Return the (x, y) coordinate for the center point of the cell that contains the specified text.  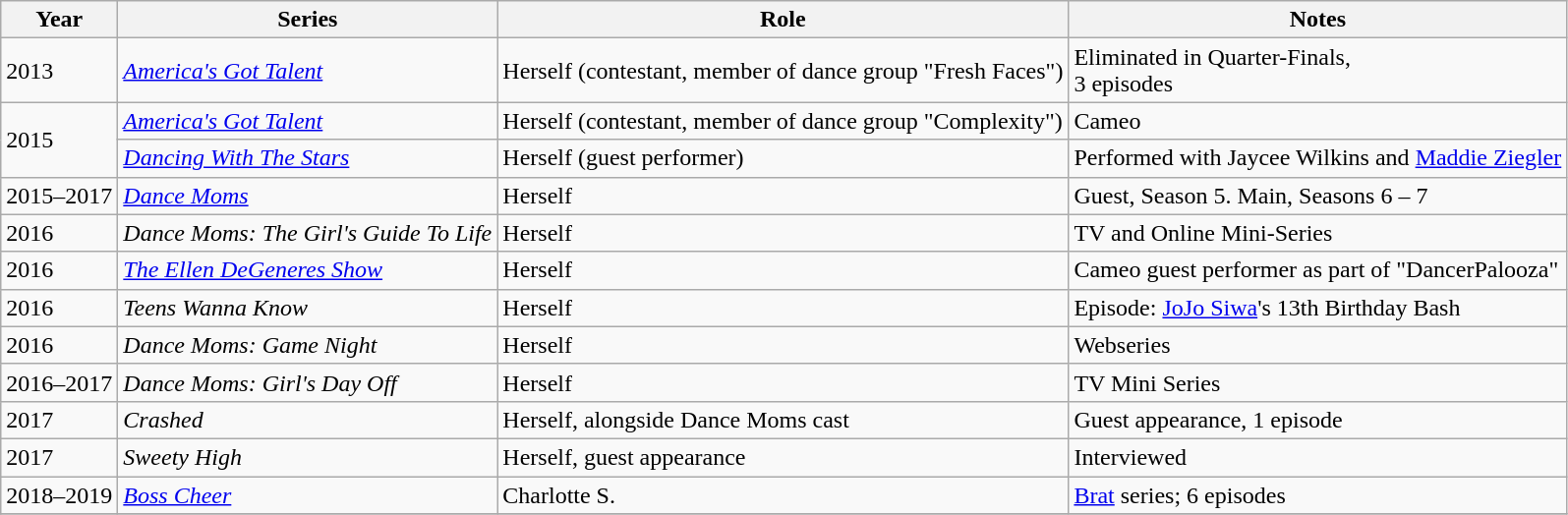
Dance Moms (308, 196)
Dance Moms: Game Night (308, 345)
Dance Moms: Girl's Day Off (308, 382)
Boss Cheer (308, 494)
2016–2017 (59, 382)
Herself, guest appearance (783, 457)
2015 (59, 140)
Guest, Season 5. Main, Seasons 6 – 7 (1317, 196)
Charlotte S. (783, 494)
2013 (59, 71)
Notes (1317, 20)
Sweety High (308, 457)
Webseries (1317, 345)
The Ellen DeGeneres Show (308, 270)
Teens Wanna Know (308, 308)
TV and Online Mini-Series (1317, 233)
Herself (contestant, member of dance group "Complexity") (783, 121)
Interviewed (1317, 457)
Series (308, 20)
Guest appearance, 1 episode (1317, 420)
2015–2017 (59, 196)
Performed with Jaycee Wilkins and Maddie Ziegler (1317, 158)
Year (59, 20)
Dancing With The Stars (308, 158)
TV Mini Series (1317, 382)
Episode: JoJo Siwa's 13th Birthday Bash (1317, 308)
Herself (contestant, member of dance group "Fresh Faces") (783, 71)
Dance Moms: The Girl's Guide To Life (308, 233)
Herself (guest performer) (783, 158)
Cameo (1317, 121)
Herself, alongside Dance Moms cast (783, 420)
Eliminated in Quarter-Finals, 3 episodes (1317, 71)
Cameo guest performer as part of "DancerPalooza" (1317, 270)
Role (783, 20)
2018–2019 (59, 494)
Crashed (308, 420)
Brat series; 6 episodes (1317, 494)
